Search for the cell housing the specified text and yield its [X, Y] center coordinate. 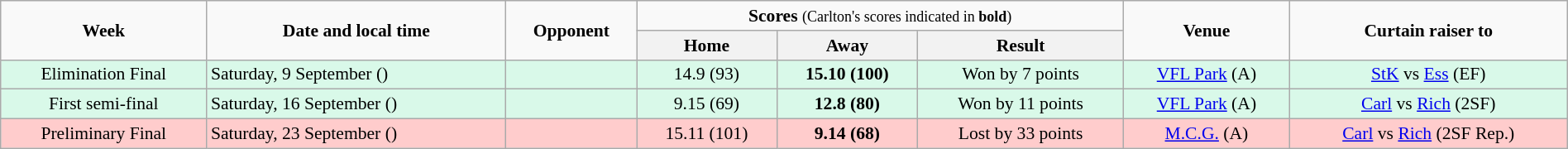
15.10 (100) [847, 74]
Away [847, 46]
Week [104, 30]
Home [706, 46]
Saturday, 23 September () [356, 134]
Carl vs Rich (2SF Rep.) [1428, 134]
Venue [1207, 30]
Lost by 33 points [1021, 134]
Saturday, 9 September () [356, 74]
9.15 (69) [706, 104]
Won by 11 points [1021, 104]
14.9 (93) [706, 74]
9.14 (68) [847, 134]
Elimination Final [104, 74]
Preliminary Final [104, 134]
Result [1021, 46]
Saturday, 16 September () [356, 104]
15.11 (101) [706, 134]
Scores (Carlton's scores indicated in bold) [880, 16]
12.8 (80) [847, 104]
StK vs Ess (EF) [1428, 74]
M.C.G. (A) [1207, 134]
Curtain raiser to [1428, 30]
Carl vs Rich (2SF) [1428, 104]
Date and local time [356, 30]
Opponent [571, 30]
Won by 7 points [1021, 74]
First semi-final [104, 104]
